From the cell containing the given text, extract its center point as (x, y) coordinate. 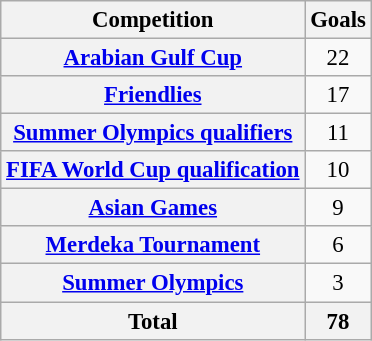
Total (153, 321)
Summer Olympics qualifiers (153, 133)
Friendlies (153, 95)
Merdeka Tournament (153, 245)
Goals (338, 20)
10 (338, 170)
6 (338, 245)
Asian Games (153, 208)
9 (338, 208)
Competition (153, 20)
Summer Olympics (153, 283)
Arabian Gulf Cup (153, 58)
78 (338, 321)
11 (338, 133)
3 (338, 283)
22 (338, 58)
17 (338, 95)
FIFA World Cup qualification (153, 170)
